From the cell containing the given text, extract its center point as [x, y] coordinate. 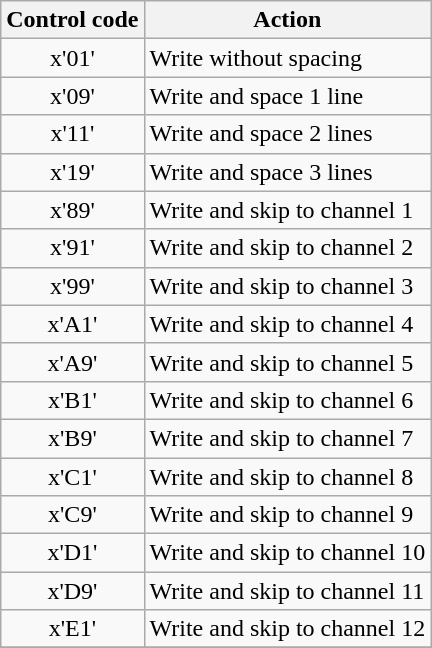
x'D1' [72, 553]
Write and skip to channel 7 [288, 438]
x'C9' [72, 515]
x'01' [72, 58]
x'B1' [72, 400]
Action [288, 20]
Write and space 2 lines [288, 134]
Write and skip to channel 2 [288, 248]
x'C1' [72, 477]
Write and skip to channel 1 [288, 210]
Write and skip to channel 5 [288, 362]
Write without spacing [288, 58]
x'09' [72, 96]
x'A9' [72, 362]
Write and skip to channel 9 [288, 515]
Write and skip to channel 4 [288, 324]
x'99' [72, 286]
Write and skip to channel 6 [288, 400]
Write and skip to channel 12 [288, 629]
Write and skip to channel 11 [288, 591]
x'91' [72, 248]
x'19' [72, 172]
x'11' [72, 134]
Control code [72, 20]
x'D9' [72, 591]
Write and skip to channel 10 [288, 553]
x'A1' [72, 324]
Write and space 1 line [288, 96]
x'B9' [72, 438]
Write and skip to channel 3 [288, 286]
Write and skip to channel 8 [288, 477]
Write and space 3 lines [288, 172]
x'89' [72, 210]
x'E1' [72, 629]
